Find where the given text appears and provide that cell's center as (X, Y) coordinate. 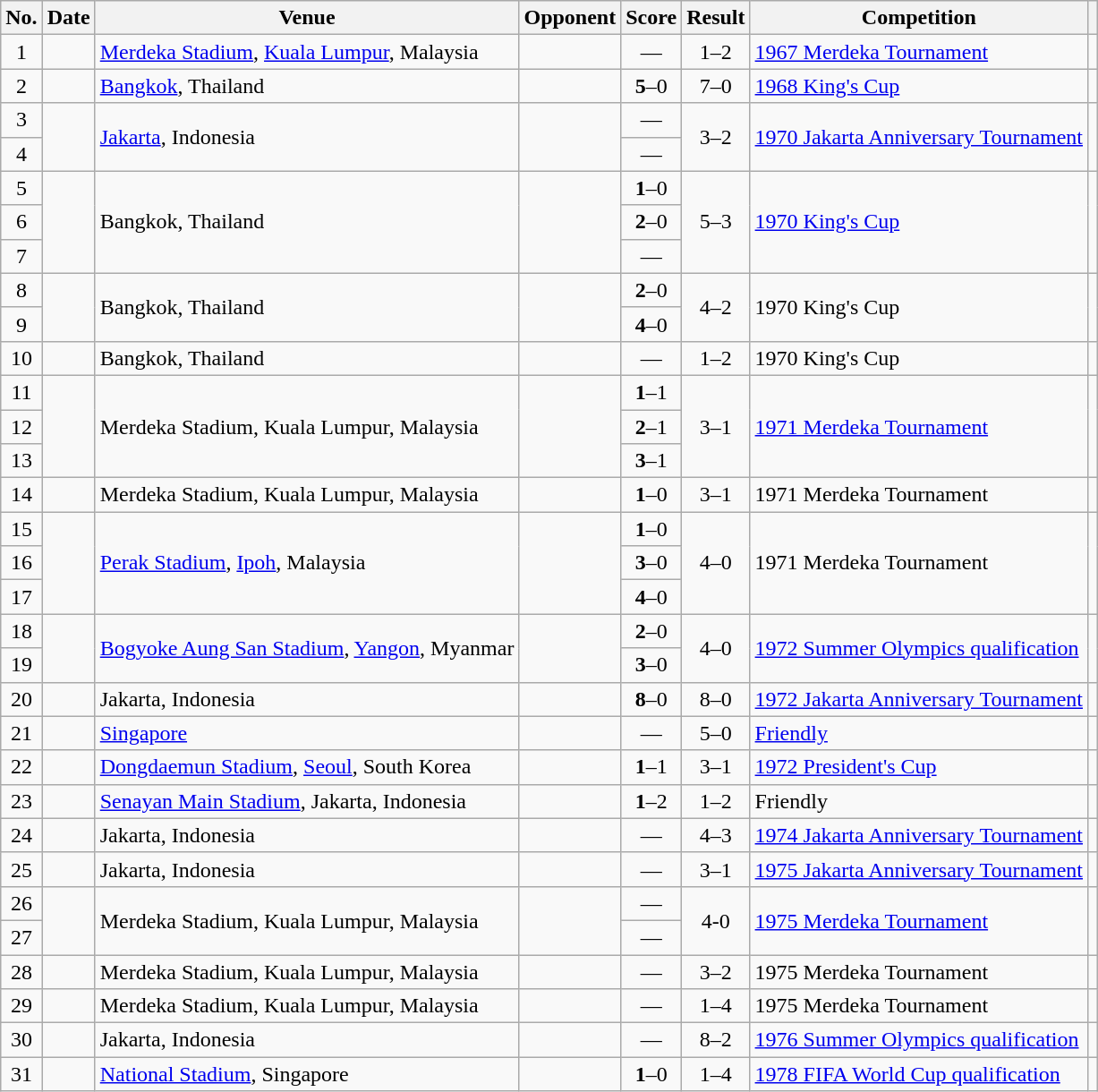
1972 Summer Olympics qualification (919, 648)
24 (21, 835)
26 (21, 903)
19 (21, 665)
5 (21, 188)
11 (21, 392)
Competition (919, 18)
Date (68, 18)
1972 President's Cup (919, 767)
Perak Stadium, Ipoh, Malaysia (307, 563)
21 (21, 733)
National Stadium, Singapore (307, 1074)
1974 Jakarta Anniversary Tournament (919, 835)
Senayan Main Stadium, Jakarta, Indonesia (307, 801)
28 (21, 971)
4–2 (716, 307)
30 (21, 1040)
1970 Jakarta Anniversary Tournament (919, 137)
Opponent (570, 18)
1976 Summer Olympics qualification (919, 1040)
Bogyoke Aung San Stadium, Yangon, Myanmar (307, 648)
27 (21, 937)
Score (651, 18)
No. (21, 18)
7 (21, 256)
1975 Jakarta Anniversary Tournament (919, 869)
2–1 (651, 427)
Dongdaemun Stadium, Seoul, South Korea (307, 767)
22 (21, 767)
8 (21, 290)
29 (21, 1006)
7–0 (716, 86)
9 (21, 324)
20 (21, 699)
12 (21, 427)
Venue (307, 18)
3 (21, 120)
15 (21, 529)
14 (21, 495)
1972 Jakarta Anniversary Tournament (919, 699)
13 (21, 461)
16 (21, 563)
23 (21, 801)
1967 Merdeka Tournament (919, 52)
1968 King's Cup (919, 86)
4-0 (716, 920)
10 (21, 358)
2 (21, 86)
Singapore (307, 733)
4–3 (716, 835)
1 (21, 52)
18 (21, 631)
17 (21, 597)
Result (716, 18)
6 (21, 222)
8–2 (716, 1040)
25 (21, 869)
4 (21, 154)
31 (21, 1074)
1978 FIFA World Cup qualification (919, 1074)
5–3 (716, 222)
